Scan for the cell matching the given text and deliver its (X, Y) coordinate at center. 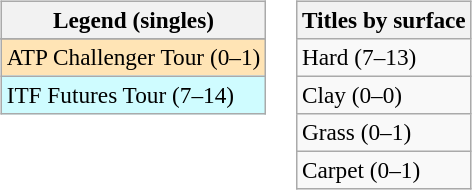
Titles by surface (384, 20)
Grass (0–1) (384, 133)
ITF Futures Tour (7–14) (133, 95)
Hard (7–13) (384, 57)
Legend (singles) (133, 20)
Carpet (0–1) (384, 171)
ATP Challenger Tour (0–1) (133, 57)
Clay (0–0) (384, 95)
